Capture the cell that displays the provided text and extract its [X, Y] central coordinate. 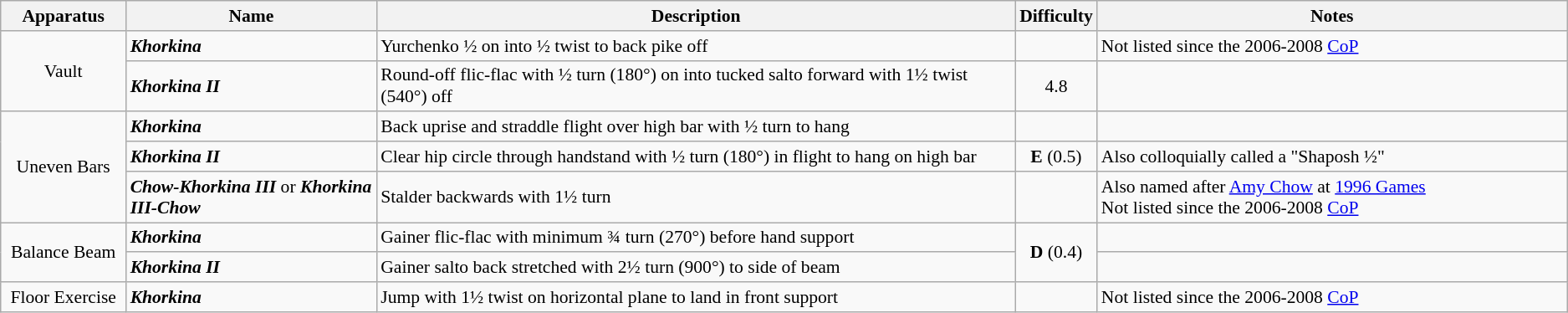
Gainer flic-flac with minimum ¾ turn (270°) before hand support [696, 238]
Yurchenko ½ on into ½ twist to back pike off [696, 46]
D (0.4) [1056, 253]
Jump with 1½ twist on horizontal plane to land in front support [696, 297]
Сlear hip circle through handstand with ½ turn (180°) in flight to hang on high bar [696, 156]
Back uprise and straddle flight over high bar with ½ turn to hang [696, 127]
Also colloquially called a "Shaposh ½" [1332, 156]
Gainer salto back stretched with 2½ turn (900°) to side of beam [696, 268]
Round-off flic-flac with ½ turn (180°) on into tucked salto forward with 1½ twist (540°) off [696, 85]
Apparatus [64, 16]
Uneven Bars [64, 167]
4.8 [1056, 85]
Description [696, 16]
Notes [1332, 16]
E (0.5) [1056, 156]
Vault [64, 72]
Name [252, 16]
Difficulty [1056, 16]
Floor Exercise [64, 297]
Balance Beam [64, 253]
Chow-Khorkina III or Khorkina III-Chow [252, 198]
Stalder backwards with 1½ turn [696, 198]
Also named after Amy Chow at 1996 GamesNot listed since the 2006-2008 CoP [1332, 198]
